Return [X, Y] of the center of cell containing provided text 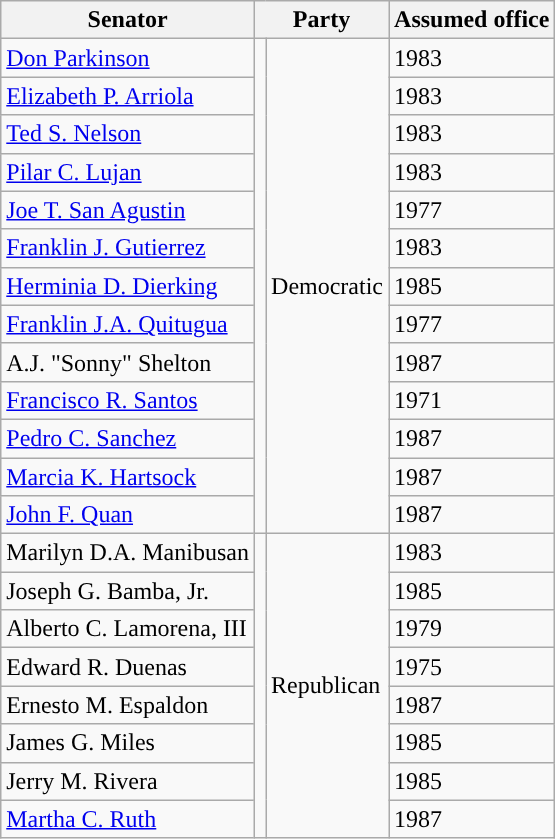
1979 [472, 629]
Edward R. Duenas [128, 667]
Party [321, 20]
Senator [128, 20]
1975 [472, 667]
Martha C. Ruth [128, 819]
1971 [472, 400]
Marcia K. Hartsock [128, 477]
A.J. "Sonny" Shelton [128, 362]
Herminia D. Dierking [128, 286]
James G. Miles [128, 743]
Joe T. San Agustin [128, 210]
Marilyn D.A. Manibusan [128, 553]
Ted S. Nelson [128, 134]
Franklin J.A. Quitugua [128, 324]
Elizabeth P. Arriola [128, 96]
Jerry M. Rivera [128, 781]
Pedro C. Sanchez [128, 438]
Don Parkinson [128, 58]
Alberto C. Lamorena, III [128, 629]
Joseph G. Bamba, Jr. [128, 591]
Pilar C. Lujan [128, 172]
Democratic [328, 286]
Francisco R. Santos [128, 400]
Republican [328, 686]
Franklin J. Gutierrez [128, 248]
John F. Quan [128, 515]
Ernesto M. Espaldon [128, 705]
Assumed office [472, 20]
